Output the [x, y] coordinate of the center of the cell containing the given text.  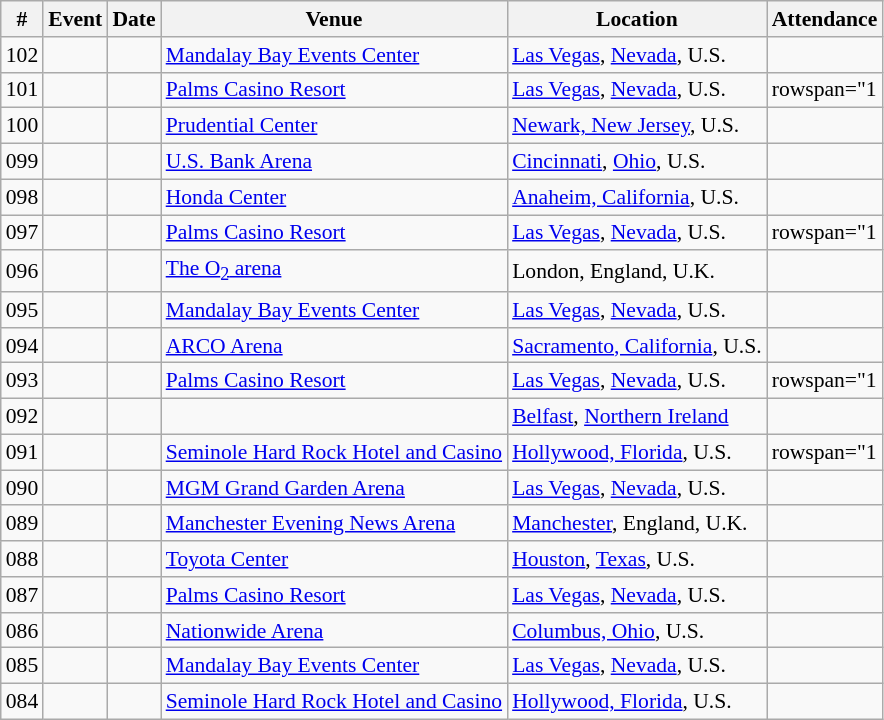
Event [75, 19]
085 [22, 666]
London, England, U.K. [637, 272]
# [22, 19]
Date [134, 19]
ARCO Arena [334, 346]
Anaheim, California, U.S. [637, 197]
Manchester Evening News Arena [334, 524]
Manchester, England, U.K. [637, 524]
Location [637, 19]
090 [22, 488]
099 [22, 162]
084 [22, 702]
Attendance [825, 19]
089 [22, 524]
Venue [334, 19]
101 [22, 90]
096 [22, 272]
086 [22, 631]
097 [22, 233]
098 [22, 197]
U.S. Bank Arena [334, 162]
091 [22, 452]
Toyota Center [334, 559]
102 [22, 55]
Prudential Center [334, 126]
092 [22, 417]
100 [22, 126]
Nationwide Arena [334, 631]
Cincinnati, Ohio, U.S. [637, 162]
Honda Center [334, 197]
Sacramento, California, U.S. [637, 346]
Houston, Texas, U.S. [637, 559]
093 [22, 381]
Columbus, Ohio, U.S. [637, 631]
094 [22, 346]
The O2 arena [334, 272]
MGM Grand Garden Arena [334, 488]
095 [22, 310]
Belfast, Northern Ireland [637, 417]
087 [22, 595]
Newark, New Jersey, U.S. [637, 126]
088 [22, 559]
